Return (x, y) of the center of cell containing provided text 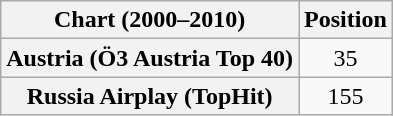
Chart (2000–2010) (150, 20)
155 (346, 96)
35 (346, 58)
Position (346, 20)
Russia Airplay (TopHit) (150, 96)
Austria (Ö3 Austria Top 40) (150, 58)
